Search for the cell housing the specified text and yield its [x, y] center coordinate. 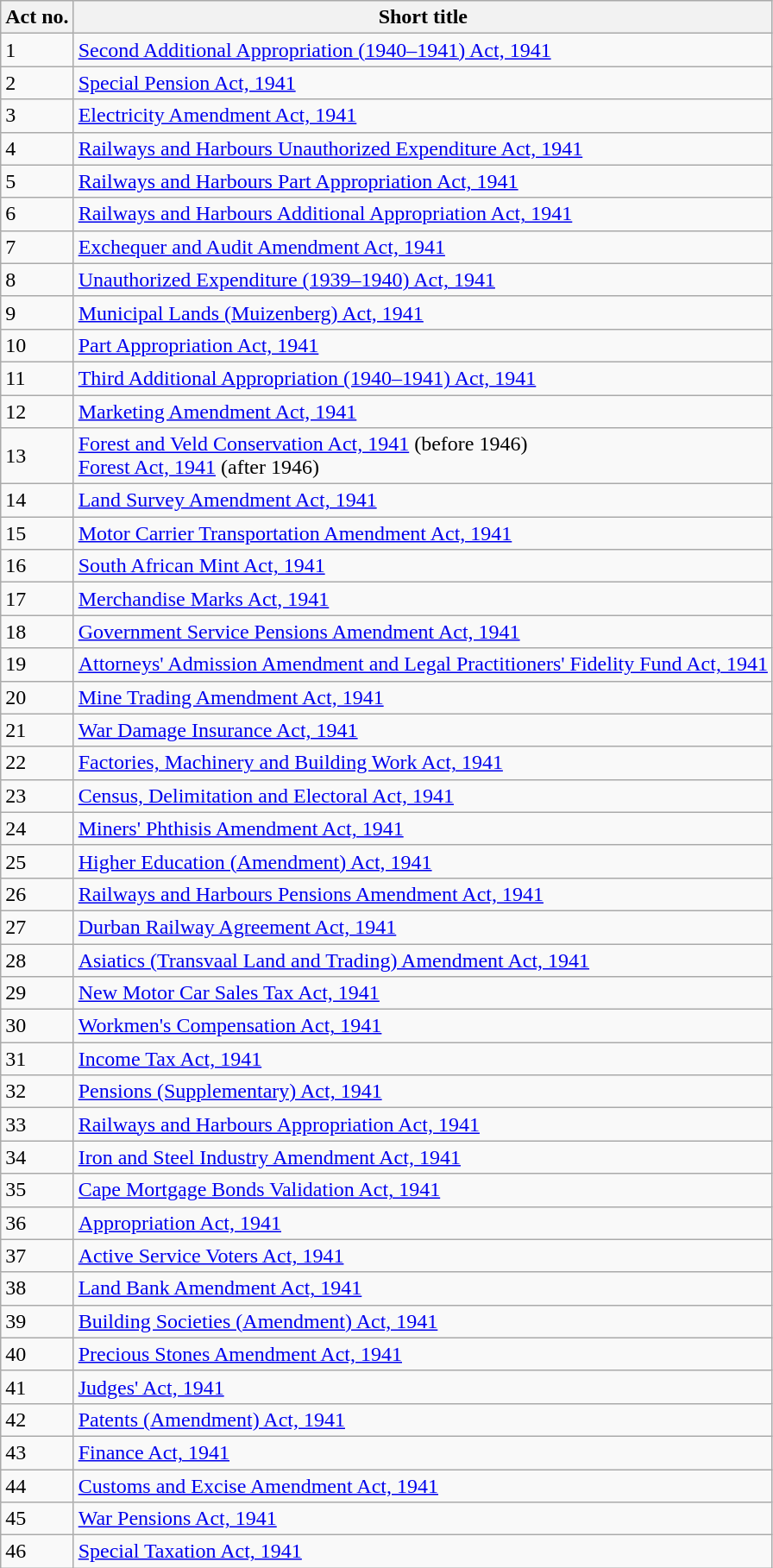
Railways and Harbours Appropriation Act, 1941 [423, 1124]
17 [37, 599]
12 [37, 412]
36 [37, 1223]
Unauthorized Expenditure (1939–1940) Act, 1941 [423, 280]
31 [37, 1059]
Active Service Voters Act, 1941 [423, 1256]
8 [37, 280]
South African Mint Act, 1941 [423, 566]
39 [37, 1321]
Workmen's Compensation Act, 1941 [423, 1026]
16 [37, 566]
34 [37, 1157]
Income Tax Act, 1941 [423, 1059]
Railways and Harbours Unauthorized Expenditure Act, 1941 [423, 148]
37 [37, 1256]
41 [37, 1387]
Short title [423, 17]
11 [37, 378]
23 [37, 796]
13 [37, 456]
Marketing Amendment Act, 1941 [423, 412]
21 [37, 730]
Higher Education (Amendment) Act, 1941 [423, 861]
Special Pension Act, 1941 [423, 83]
Census, Delimitation and Electoral Act, 1941 [423, 796]
9 [37, 312]
Asiatics (Transvaal Land and Trading) Amendment Act, 1941 [423, 960]
38 [37, 1288]
7 [37, 247]
Factories, Machinery and Building Work Act, 1941 [423, 763]
45 [37, 1519]
Land Bank Amendment Act, 1941 [423, 1288]
27 [37, 927]
Government Service Pensions Amendment Act, 1941 [423, 632]
5 [37, 181]
Forest and Veld Conservation Act, 1941 (before 1946) Forest Act, 1941 (after 1946) [423, 456]
4 [37, 148]
Appropriation Act, 1941 [423, 1223]
Merchandise Marks Act, 1941 [423, 599]
6 [37, 214]
18 [37, 632]
Second Additional Appropriation (1940–1941) Act, 1941 [423, 50]
Attorneys' Admission Amendment and Legal Practitioners' Fidelity Fund Act, 1941 [423, 664]
Pensions (Supplementary) Act, 1941 [423, 1092]
Durban Railway Agreement Act, 1941 [423, 927]
25 [37, 861]
33 [37, 1124]
1 [37, 50]
Miners' Phthisis Amendment Act, 1941 [423, 828]
Special Taxation Act, 1941 [423, 1552]
Building Societies (Amendment) Act, 1941 [423, 1321]
Exchequer and Audit Amendment Act, 1941 [423, 247]
19 [37, 664]
3 [37, 116]
Act no. [37, 17]
44 [37, 1485]
42 [37, 1420]
35 [37, 1190]
Precious Stones Amendment Act, 1941 [423, 1354]
40 [37, 1354]
26 [37, 894]
Electricity Amendment Act, 1941 [423, 116]
22 [37, 763]
30 [37, 1026]
15 [37, 533]
24 [37, 828]
Customs and Excise Amendment Act, 1941 [423, 1485]
New Motor Car Sales Tax Act, 1941 [423, 993]
29 [37, 993]
Railways and Harbours Part Appropriation Act, 1941 [423, 181]
Judges' Act, 1941 [423, 1387]
Mine Trading Amendment Act, 1941 [423, 697]
Cape Mortgage Bonds Validation Act, 1941 [423, 1190]
Iron and Steel Industry Amendment Act, 1941 [423, 1157]
War Damage Insurance Act, 1941 [423, 730]
Railways and Harbours Additional Appropriation Act, 1941 [423, 214]
28 [37, 960]
Third Additional Appropriation (1940–1941) Act, 1941 [423, 378]
Part Appropriation Act, 1941 [423, 345]
2 [37, 83]
43 [37, 1452]
20 [37, 697]
Patents (Amendment) Act, 1941 [423, 1420]
Motor Carrier Transportation Amendment Act, 1941 [423, 533]
10 [37, 345]
Municipal Lands (Muizenberg) Act, 1941 [423, 312]
32 [37, 1092]
Finance Act, 1941 [423, 1452]
46 [37, 1552]
War Pensions Act, 1941 [423, 1519]
Railways and Harbours Pensions Amendment Act, 1941 [423, 894]
14 [37, 501]
Land Survey Amendment Act, 1941 [423, 501]
